Output the (x, y) coordinate of the center of the cell containing the given text.  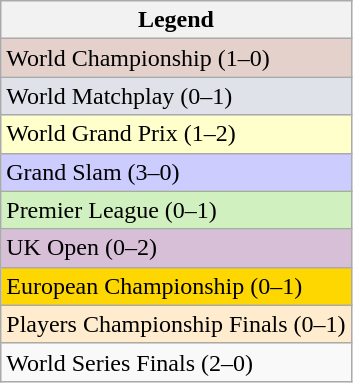
Premier League (0–1) (176, 210)
World Matchplay (0–1) (176, 96)
World Championship (1–0) (176, 58)
Legend (176, 20)
World Series Finals (2–0) (176, 362)
Players Championship Finals (0–1) (176, 324)
UK Open (0–2) (176, 248)
European Championship (0–1) (176, 286)
Grand Slam (3–0) (176, 172)
World Grand Prix (1–2) (176, 134)
